Return the [X, Y] coordinate for the center point of the cell that contains the specified text.  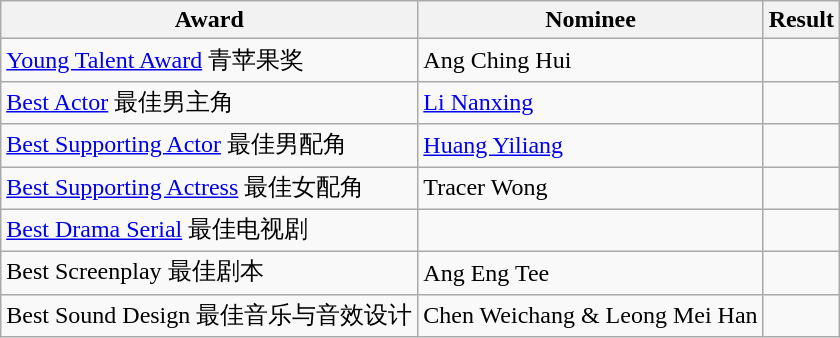
Nominee [590, 20]
Ang Eng Tee [590, 274]
Best Supporting Actress 最佳女配角 [210, 188]
Young Talent Award 青苹果奖 [210, 60]
Best Screenplay 最佳剧本 [210, 274]
Ang Ching Hui [590, 60]
Huang Yiliang [590, 146]
Award [210, 20]
Best Drama Serial 最佳电视剧 [210, 230]
Chen Weichang & Leong Mei Han [590, 316]
Result [801, 20]
Best Sound Design 最佳音乐与音效设计 [210, 316]
Best Actor 最佳男主角 [210, 102]
Best Supporting Actor 最佳男配角 [210, 146]
Li Nanxing [590, 102]
Tracer Wong [590, 188]
